From the cell containing the given text, extract its center point as (X, Y) coordinate. 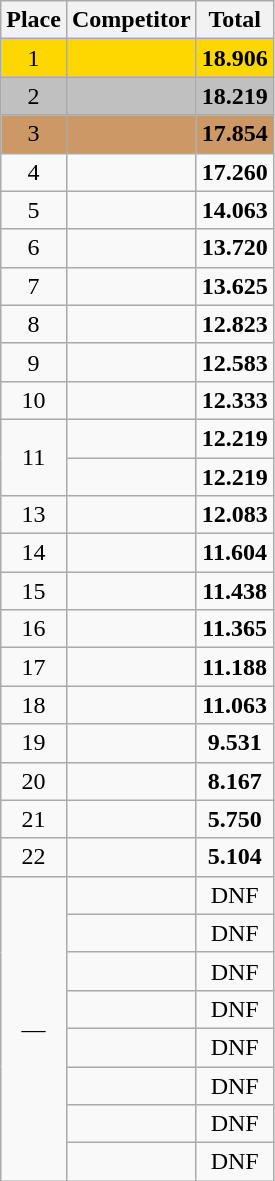
18.219 (234, 96)
4 (34, 172)
12.583 (234, 362)
5.104 (234, 857)
17 (34, 667)
18.906 (234, 58)
7 (34, 286)
2 (34, 96)
Place (34, 20)
6 (34, 248)
Total (234, 20)
8.167 (234, 781)
22 (34, 857)
Competitor (131, 20)
13 (34, 515)
11.063 (234, 705)
15 (34, 591)
11 (34, 457)
12.333 (234, 400)
5.750 (234, 819)
5 (34, 210)
20 (34, 781)
14.063 (234, 210)
11.604 (234, 553)
10 (34, 400)
16 (34, 629)
13.625 (234, 286)
17.260 (234, 172)
8 (34, 324)
3 (34, 134)
18 (34, 705)
17.854 (234, 134)
9.531 (234, 743)
11.438 (234, 591)
11.188 (234, 667)
19 (34, 743)
12.823 (234, 324)
9 (34, 362)
13.720 (234, 248)
11.365 (234, 629)
— (34, 1028)
12.083 (234, 515)
21 (34, 819)
1 (34, 58)
14 (34, 553)
